Output the (X, Y) coordinate of the center of the cell containing the given text.  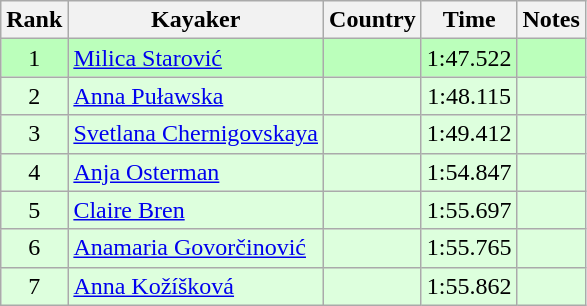
1:49.412 (469, 134)
1 (34, 58)
1:47.522 (469, 58)
Milica Starović (196, 58)
3 (34, 134)
Time (469, 20)
1:54.847 (469, 172)
7 (34, 286)
Notes (551, 20)
6 (34, 248)
1:55.765 (469, 248)
Claire Bren (196, 210)
1:55.697 (469, 210)
Anamaria Govorčinović (196, 248)
Rank (34, 20)
4 (34, 172)
Svetlana Chernigovskaya (196, 134)
1:55.862 (469, 286)
Anna Kožíšková (196, 286)
Country (373, 20)
Anja Osterman (196, 172)
1:48.115 (469, 96)
Kayaker (196, 20)
5 (34, 210)
Anna Puławska (196, 96)
2 (34, 96)
